Return [x, y] of the center of cell containing provided text 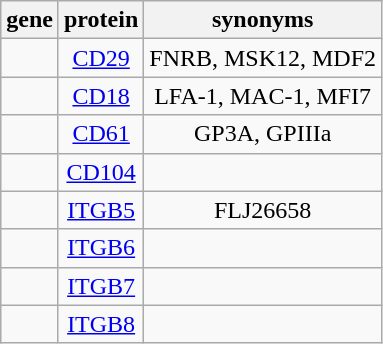
ITGB5 [100, 210]
synonyms [263, 20]
ITGB6 [100, 248]
FLJ26658 [263, 210]
GP3A, GPIIIa [263, 134]
ITGB7 [100, 286]
LFA-1, MAC-1, MFI7 [263, 96]
CD61 [100, 134]
CD29 [100, 58]
CD104 [100, 172]
FNRB, MSK12, MDF2 [263, 58]
gene [30, 20]
ITGB8 [100, 324]
CD18 [100, 96]
protein [100, 20]
